Output the [X, Y] coordinate of the center of the cell containing the given text.  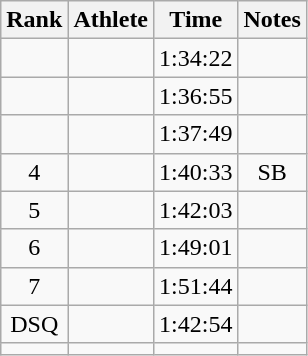
DSQ [34, 324]
1:36:55 [196, 96]
5 [34, 210]
SB [272, 172]
1:49:01 [196, 248]
7 [34, 286]
Athlete [111, 20]
Time [196, 20]
Notes [272, 20]
1:34:22 [196, 58]
Rank [34, 20]
6 [34, 248]
1:42:54 [196, 324]
1:40:33 [196, 172]
1:42:03 [196, 210]
1:37:49 [196, 134]
4 [34, 172]
1:51:44 [196, 286]
